Scan for the cell matching the given text and deliver its [X, Y] coordinate at center. 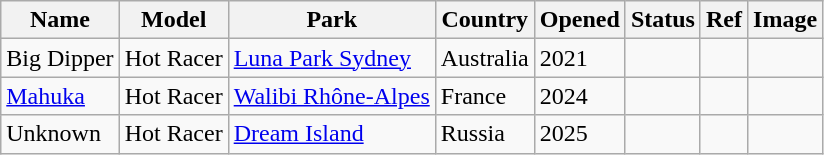
Status [662, 20]
Park [332, 20]
2021 [580, 58]
France [484, 96]
Country [484, 20]
Name [60, 20]
Walibi Rhône-Alpes [332, 96]
Ref [724, 20]
Model [174, 20]
2024 [580, 96]
Luna Park Sydney [332, 58]
Unknown [60, 134]
2025 [580, 134]
Dream Island [332, 134]
Australia [484, 58]
Mahuka [60, 96]
Image [786, 20]
Opened [580, 20]
Big Dipper [60, 58]
Russia [484, 134]
